Provide the (X, Y) coordinate of the cell's center where the given text is located.  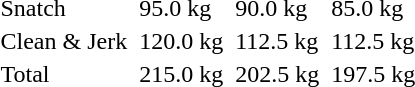
112.5 kg (278, 41)
120.0 kg (182, 41)
